Pinpoint the cell where the given text exists, returning its [x, y] midpoint coordinate. 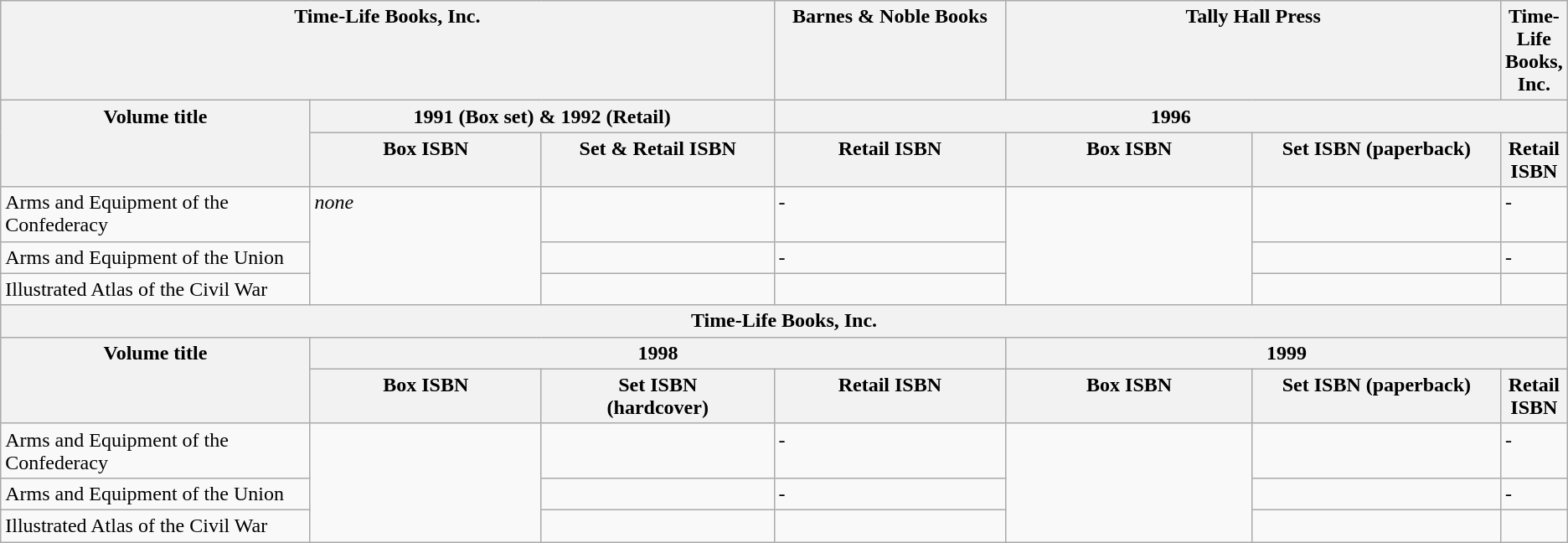
Set ISBN(hardcover) [658, 396]
1998 [658, 353]
Barnes & Noble Books [890, 50]
1991 (Box set) & 1992 (Retail) [542, 116]
Set & Retail ISBN [658, 159]
none [426, 246]
Tally Hall Press [1253, 50]
1999 [1287, 353]
1996 [1171, 116]
